Identify which cell holds the provided text, then report its (X, Y) central coordinate. 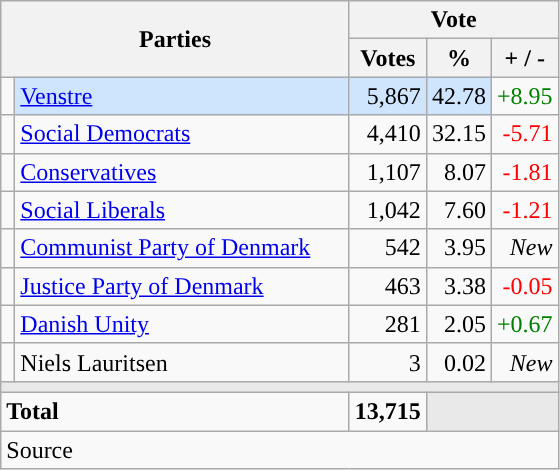
-0.05 (524, 286)
Vote (454, 20)
8.07 (458, 172)
Communist Party of Denmark (182, 248)
Social Democrats (182, 134)
3.95 (458, 248)
Venstre (182, 96)
5,867 (388, 96)
2.05 (458, 324)
-1.21 (524, 210)
Justice Party of Denmark (182, 286)
4,410 (388, 134)
+0.67 (524, 324)
Total (176, 411)
Conservatives (182, 172)
Parties (176, 39)
% (458, 58)
32.15 (458, 134)
7.60 (458, 210)
Niels Lauritsen (182, 362)
3 (388, 362)
Votes (388, 58)
542 (388, 248)
42.78 (458, 96)
13,715 (388, 411)
-5.71 (524, 134)
-1.81 (524, 172)
Danish Unity (182, 324)
Source (280, 449)
281 (388, 324)
Social Liberals (182, 210)
+ / - (524, 58)
+8.95 (524, 96)
1,042 (388, 210)
463 (388, 286)
1,107 (388, 172)
3.38 (458, 286)
0.02 (458, 362)
